Locate the cell with the specified text and output its [x, y] center coordinate. 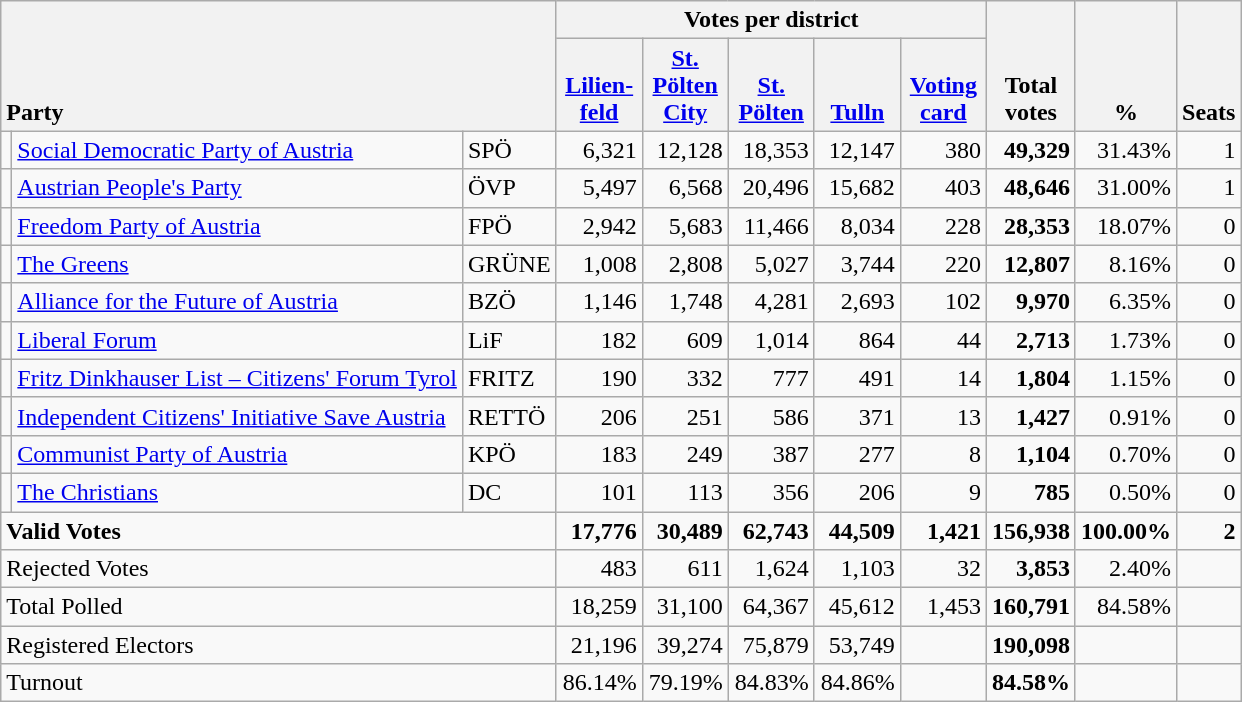
SPÖ [509, 150]
1,453 [943, 607]
31.43% [1126, 150]
777 [771, 378]
3,853 [1030, 569]
75,879 [771, 645]
228 [943, 226]
45,612 [857, 607]
Votes per district [771, 20]
31.00% [1126, 188]
% [1126, 66]
611 [685, 569]
8.16% [1126, 264]
403 [943, 188]
1,624 [771, 569]
Rejected Votes [278, 569]
0.70% [1126, 454]
Communist Party of Austria [238, 454]
Liberal Forum [238, 340]
RETTÖ [509, 416]
FPÖ [509, 226]
Fritz Dinkhauser List – Citizens' Forum Tyrol [238, 378]
KPÖ [509, 454]
The Greens [238, 264]
20,496 [771, 188]
31,100 [685, 607]
18,353 [771, 150]
12,807 [1030, 264]
1,748 [685, 302]
84.86% [857, 683]
Registered Electors [278, 645]
32 [943, 569]
101 [599, 492]
ÖVP [509, 188]
3,744 [857, 264]
182 [599, 340]
1.73% [1126, 340]
0.91% [1126, 416]
1,103 [857, 569]
1,104 [1030, 454]
64,367 [771, 607]
44 [943, 340]
Total Polled [278, 607]
Party [278, 66]
Lilien-feld [599, 85]
332 [685, 378]
30,489 [685, 531]
2,808 [685, 264]
2,713 [1030, 340]
15,682 [857, 188]
609 [685, 340]
5,683 [685, 226]
DC [509, 492]
483 [599, 569]
9,970 [1030, 302]
113 [685, 492]
Valid Votes [278, 531]
Seats [1209, 66]
160,791 [1030, 607]
48,646 [1030, 188]
13 [943, 416]
Turnout [278, 683]
100.00% [1126, 531]
2.40% [1126, 569]
1.15% [1126, 378]
8 [943, 454]
49,329 [1030, 150]
Alliance for the Future of Austria [238, 302]
St.PöltenCity [685, 85]
BZÖ [509, 302]
86.14% [599, 683]
864 [857, 340]
The Christians [238, 492]
17,776 [599, 531]
380 [943, 150]
4,281 [771, 302]
356 [771, 492]
0.50% [1126, 492]
785 [1030, 492]
156,938 [1030, 531]
5,027 [771, 264]
6,568 [685, 188]
St.Pölten [771, 85]
53,749 [857, 645]
79.19% [685, 683]
62,743 [771, 531]
1,146 [599, 302]
387 [771, 454]
1,427 [1030, 416]
1,014 [771, 340]
491 [857, 378]
12,147 [857, 150]
2 [1209, 531]
Independent Citizens' Initiative Save Austria [238, 416]
14 [943, 378]
371 [857, 416]
2,693 [857, 302]
Totalvotes [1030, 66]
102 [943, 302]
190,098 [1030, 645]
12,128 [685, 150]
21,196 [599, 645]
277 [857, 454]
183 [599, 454]
6,321 [599, 150]
18,259 [599, 607]
190 [599, 378]
Tulln [857, 85]
9 [943, 492]
FRITZ [509, 378]
11,466 [771, 226]
1,008 [599, 264]
Austrian People's Party [238, 188]
8,034 [857, 226]
28,353 [1030, 226]
586 [771, 416]
6.35% [1126, 302]
84.83% [771, 683]
220 [943, 264]
39,274 [685, 645]
GRÜNE [509, 264]
1,804 [1030, 378]
18.07% [1126, 226]
1,421 [943, 531]
2,942 [599, 226]
LiF [509, 340]
5,497 [599, 188]
Votingcard [943, 85]
44,509 [857, 531]
249 [685, 454]
Social Democratic Party of Austria [238, 150]
Freedom Party of Austria [238, 226]
251 [685, 416]
